From the cell containing the given text, extract its center point as [X, Y] coordinate. 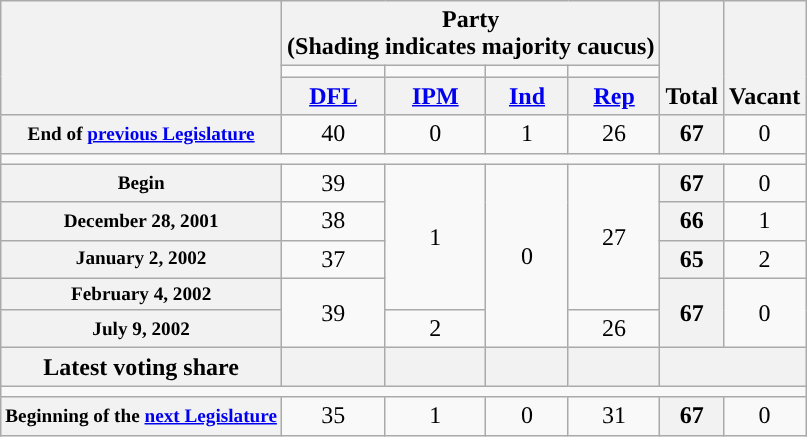
Latest voting share [142, 367]
31 [614, 416]
65 [692, 259]
66 [692, 221]
End of previous Legislature [142, 134]
DFL [334, 96]
37 [334, 259]
Total [692, 58]
35 [334, 416]
Vacant [764, 58]
27 [614, 237]
July 9, 2002 [142, 329]
January 2, 2002 [142, 259]
38 [334, 221]
Begin [142, 183]
IPM [436, 96]
Ind [527, 96]
Beginning of the next Legislature [142, 416]
Party (Shading indicates majority caucus) [471, 34]
Rep [614, 96]
40 [334, 134]
December 28, 2001 [142, 221]
February 4, 2002 [142, 294]
